Output the [x, y] coordinate of the center of the cell containing the given text.  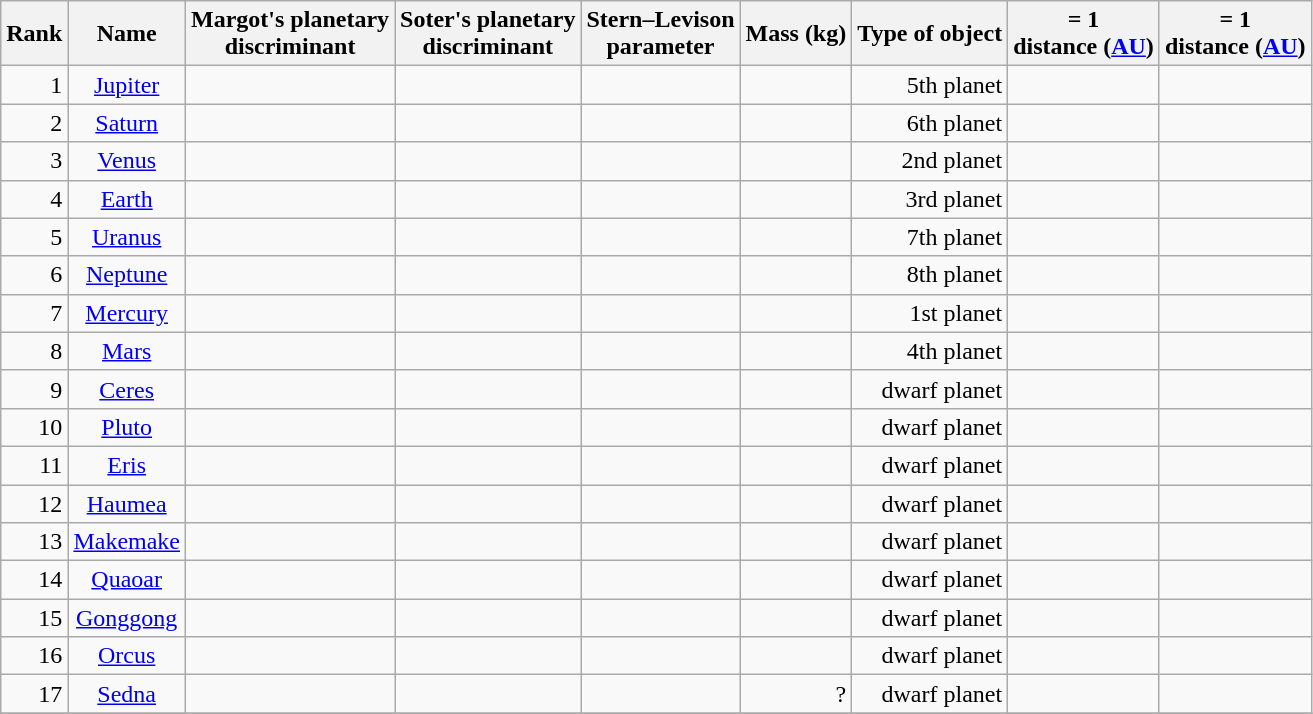
Mars [127, 351]
Neptune [127, 275]
Ceres [127, 389]
Venus [127, 161]
17 [34, 694]
1 [34, 85]
Saturn [127, 123]
12 [34, 503]
7 [34, 313]
? [796, 694]
Name [127, 34]
1st planet [930, 313]
Makemake [127, 542]
Stern–Levisonparameter [660, 34]
Eris [127, 465]
2nd planet [930, 161]
Haumea [127, 503]
3rd planet [930, 199]
4 [34, 199]
2 [34, 123]
Rank [34, 34]
Pluto [127, 427]
Orcus [127, 656]
7th planet [930, 237]
8th planet [930, 275]
5 [34, 237]
Earth [127, 199]
Jupiter [127, 85]
Sedna [127, 694]
Uranus [127, 237]
8 [34, 351]
6 [34, 275]
13 [34, 542]
Quaoar [127, 580]
9 [34, 389]
14 [34, 580]
Type of object [930, 34]
15 [34, 618]
Soter's planetarydiscriminant [488, 34]
10 [34, 427]
6th planet [930, 123]
Mercury [127, 313]
3 [34, 161]
11 [34, 465]
4th planet [930, 351]
5th planet [930, 85]
16 [34, 656]
Gonggong [127, 618]
Margot's planetarydiscriminant [290, 34]
Mass (kg) [796, 34]
